Determine the (X, Y) coordinate at the center of the cell enclosing the given text.  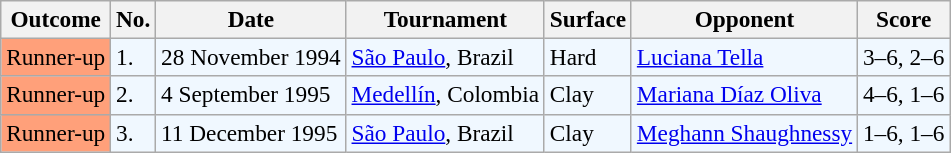
11 December 1995 (251, 133)
Medellín, Colombia (445, 95)
1. (134, 57)
4–6, 1–6 (904, 95)
1–6, 1–6 (904, 133)
4 September 1995 (251, 95)
3–6, 2–6 (904, 57)
Opponent (744, 19)
No. (134, 19)
3. (134, 133)
2. (134, 95)
Tournament (445, 19)
Outcome (56, 19)
Meghann Shaughnessy (744, 133)
Hard (588, 57)
28 November 1994 (251, 57)
Mariana Díaz Oliva (744, 95)
Luciana Tella (744, 57)
Surface (588, 19)
Score (904, 19)
Date (251, 19)
